Identify which cell holds the provided text, then report its [x, y] central coordinate. 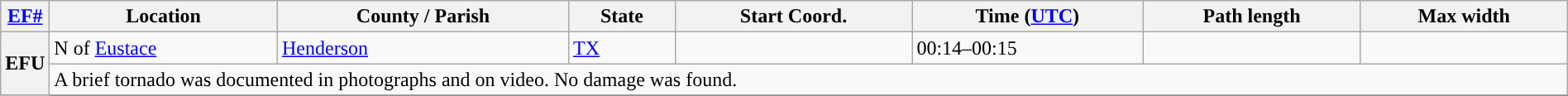
County / Parish [423, 17]
Henderson [423, 48]
Location [164, 17]
Start Coord. [794, 17]
N of Eustace [164, 48]
State [622, 17]
A brief tornado was documented in photographs and on video. No damage was found. [809, 79]
Path length [1252, 17]
00:14–00:15 [1027, 48]
EFU [25, 64]
TX [622, 48]
Max width [1464, 17]
EF# [25, 17]
Time (UTC) [1027, 17]
